Determine the (X, Y) coordinate at the center of the cell enclosing the given text.  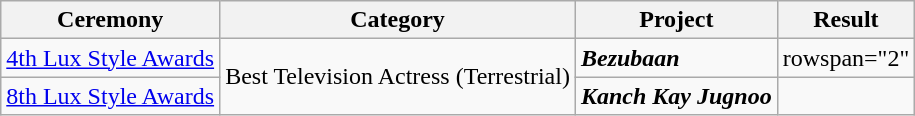
Ceremony (110, 20)
Best Television Actress (Terrestrial) (398, 77)
8th Lux Style Awards (110, 96)
Bezubaan (676, 58)
rowspan="2" (846, 58)
Category (398, 20)
Result (846, 20)
Project (676, 20)
Kanch Kay Jugnoo (676, 96)
4th Lux Style Awards (110, 58)
